For the text-containing cell, return its midpoint in [x, y] coordinate format. 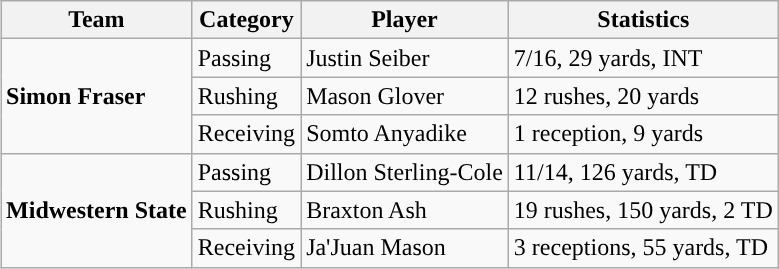
Ja'Juan Mason [405, 248]
Player [405, 20]
Team [97, 20]
11/14, 126 yards, TD [643, 172]
19 rushes, 150 yards, 2 TD [643, 210]
Category [246, 20]
12 rushes, 20 yards [643, 96]
Simon Fraser [97, 96]
Justin Seiber [405, 58]
Statistics [643, 20]
Dillon Sterling-Cole [405, 172]
Mason Glover [405, 96]
Somto Anyadike [405, 134]
1 reception, 9 yards [643, 134]
Midwestern State [97, 210]
Braxton Ash [405, 210]
3 receptions, 55 yards, TD [643, 248]
7/16, 29 yards, INT [643, 58]
